Extract the [x, y] coordinate from the center of the cell holding the provided text.  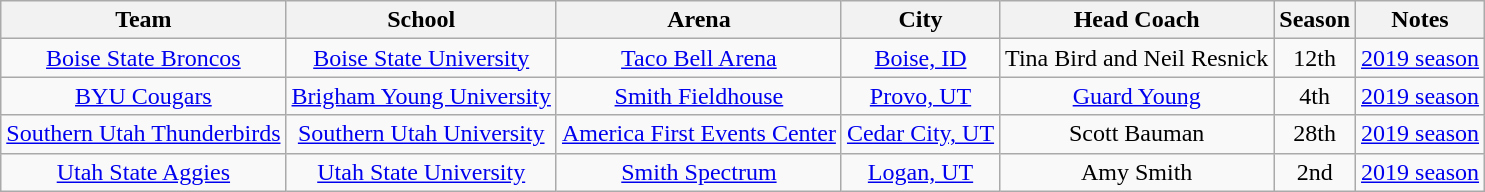
Provo, UT [920, 96]
Taco Bell Arena [698, 58]
Tina Bird and Neil Resnick [1137, 58]
Southern Utah University [421, 134]
Season [1315, 20]
28th [1315, 134]
Guard Young [1137, 96]
Utah State Aggies [144, 172]
Scott Bauman [1137, 134]
Smith Spectrum [698, 172]
Brigham Young University [421, 96]
Amy Smith [1137, 172]
Boise State University [421, 58]
City [920, 20]
4th [1315, 96]
Arena [698, 20]
2nd [1315, 172]
Cedar City, UT [920, 134]
Southern Utah Thunderbirds [144, 134]
Team [144, 20]
Smith Fieldhouse [698, 96]
BYU Cougars [144, 96]
Notes [1420, 20]
Logan, UT [920, 172]
Utah State University [421, 172]
12th [1315, 58]
Boise State Broncos [144, 58]
Head Coach [1137, 20]
School [421, 20]
America First Events Center [698, 134]
Boise, ID [920, 58]
